Scan for the cell matching the given text and deliver its (x, y) coordinate at center. 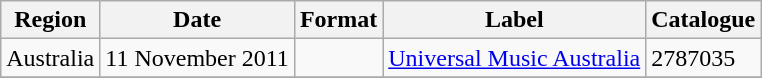
Catalogue (704, 20)
Universal Music Australia (514, 58)
2787035 (704, 58)
Format (338, 20)
Australia (50, 58)
11 November 2011 (198, 58)
Date (198, 20)
Region (50, 20)
Label (514, 20)
